Find where the given text appears and provide that cell's center as (x, y) coordinate. 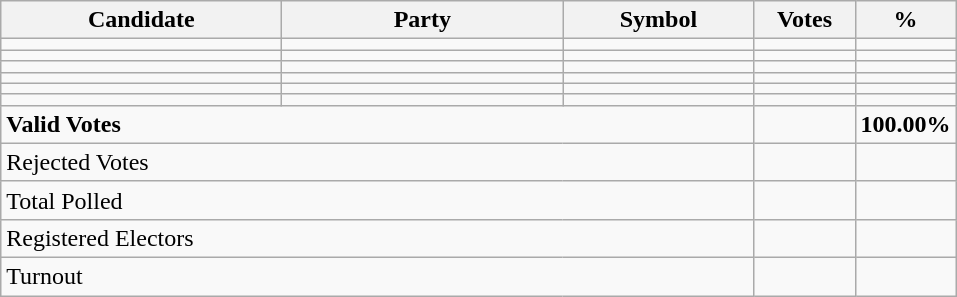
Turnout (378, 276)
% (906, 20)
Symbol (658, 20)
Registered Electors (378, 238)
Party (422, 20)
100.00% (906, 124)
Votes (804, 20)
Valid Votes (378, 124)
Rejected Votes (378, 162)
Candidate (142, 20)
Total Polled (378, 200)
